Determine the [X, Y] coordinate at the center of the cell enclosing the given text.  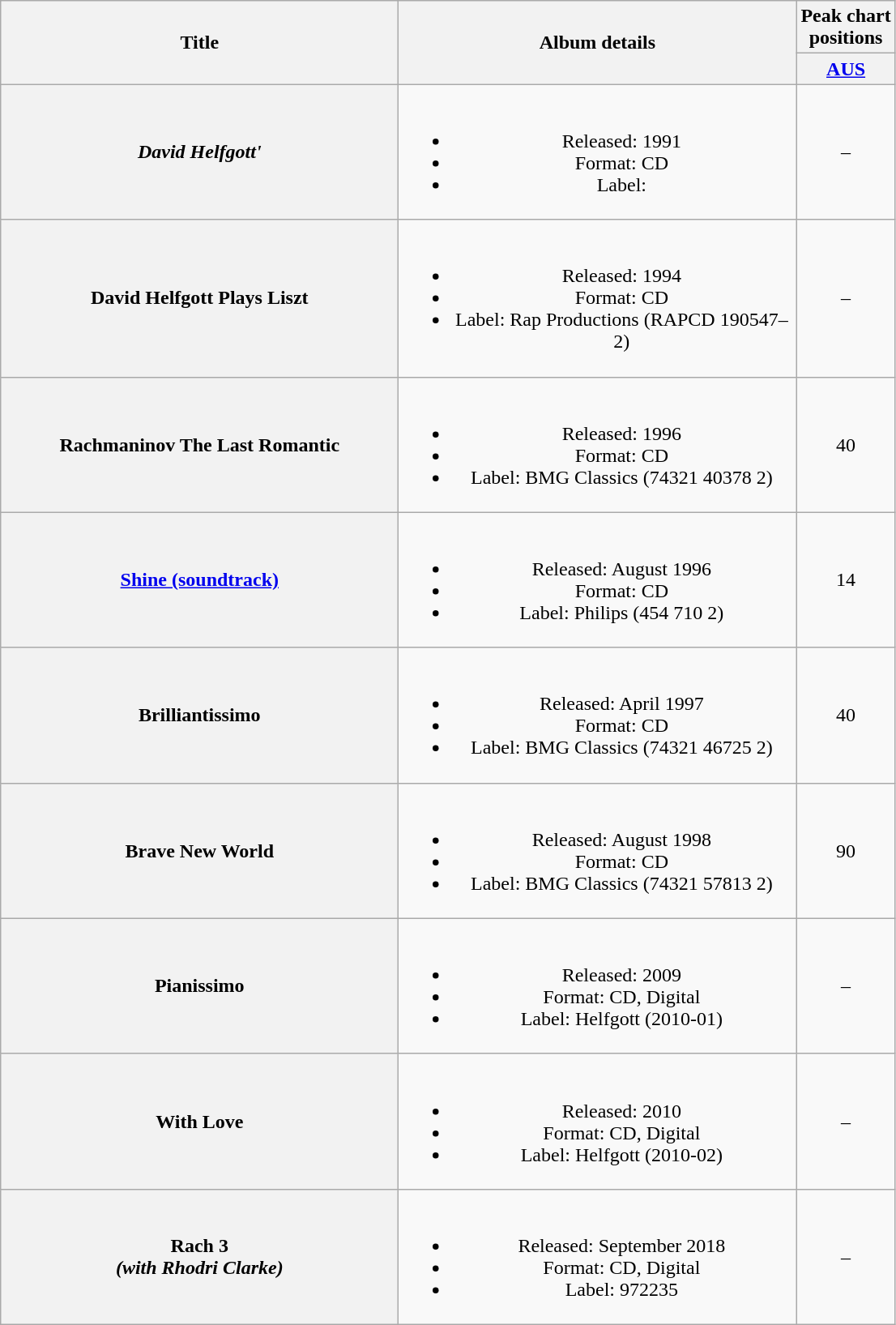
Released: September 2018Format: CD, DigitalLabel: 972235 [598, 1256]
Title [199, 42]
Rach 3 (with Rhodri Clarke) [199, 1256]
Released: 1991Format: CDLabel: [598, 152]
Released: August 1998Format: CDLabel: BMG Classics (74321 57813 2) [598, 851]
Album details [598, 42]
Rachmaninov The Last Romantic [199, 444]
David Helfgott Plays Liszt [199, 298]
Released: 1996Format: CDLabel: BMG Classics (74321 40378 2) [598, 444]
With Love [199, 1122]
AUS [846, 69]
David Helfgott' [199, 152]
Released: 1994Format: CDLabel: Rap Productions (RAPCD 190547–2) [598, 298]
90 [846, 851]
Released: April 1997Format: CDLabel: BMG Classics (74321 46725 2) [598, 715]
Released: 2009Format: CD, DigitalLabel: Helfgott (2010-01) [598, 985]
Released: 2010Format: CD, DigitalLabel: Helfgott (2010-02) [598, 1122]
Pianissimo [199, 985]
14 [846, 580]
Released: August 1996Format: CDLabel: Philips (454 710 2) [598, 580]
Shine (soundtrack) [199, 580]
Brilliantissimo [199, 715]
Brave New World [199, 851]
Peak chartpositions [846, 28]
